Search for the cell housing the specified text and yield its (x, y) center coordinate. 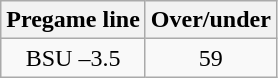
Over/under (210, 20)
BSU –3.5 (74, 58)
Pregame line (74, 20)
59 (210, 58)
